Return [x, y] of the center of cell containing provided text 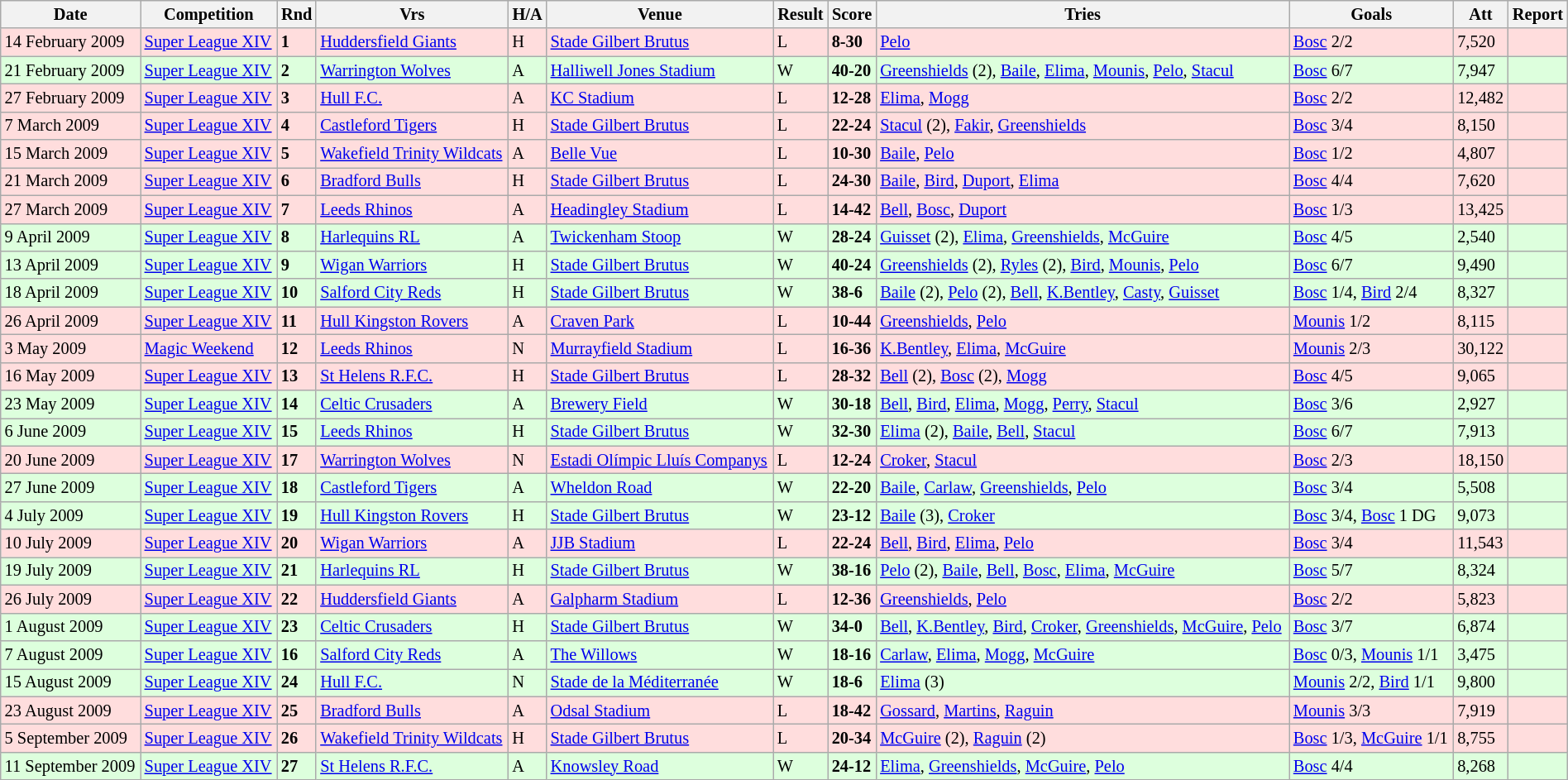
7 [296, 209]
22 [296, 599]
9 [296, 265]
23 May 2009 [71, 404]
Guisset (2), Elima, Greenshields, McGuire [1083, 237]
11 [296, 321]
16 May 2009 [71, 376]
Carlaw, Elima, Mogg, McGuire [1083, 654]
Greenshields (2), Ryles (2), Bird, Mounis, Pelo [1083, 265]
Att [1480, 14]
Bosc 1/3, McGuire 1/1 [1371, 738]
Baile, Carlaw, Greenshields, Pelo [1083, 487]
27 February 2009 [71, 98]
15 [296, 432]
20-34 [852, 738]
Baile, Bird, Duport, Elima [1083, 181]
18 [296, 487]
Bosc 0/3, Mounis 1/1 [1371, 654]
Pelo [1083, 42]
Twickenham Stoop [660, 237]
Brewery Field [660, 404]
17 [296, 460]
Mounis 3/3 [1371, 711]
Pelo (2), Baile, Bell, Bosc, Elima, McGuire [1083, 571]
H/A [527, 14]
Tries [1083, 14]
Elima (2), Baile, Bell, Stacul [1083, 432]
Craven Park [660, 321]
13 April 2009 [71, 265]
Elima, Greenshields, McGuire, Pelo [1083, 766]
2,540 [1480, 237]
Headingley Stadium [660, 209]
12 [296, 348]
34-0 [852, 627]
8 [296, 237]
6 June 2009 [71, 432]
Report [1538, 14]
10 July 2009 [71, 543]
Bell (2), Bosc (2), Mogg [1083, 376]
20 June 2009 [71, 460]
7,919 [1480, 711]
3 May 2009 [71, 348]
3,475 [1480, 654]
38-6 [852, 293]
KC Stadium [660, 98]
26 [296, 738]
7,620 [1480, 181]
7 August 2009 [71, 654]
20 [296, 543]
19 July 2009 [71, 571]
Croker, Stacul [1083, 460]
27 [296, 766]
Elima (3) [1083, 682]
8,115 [1480, 321]
Knowsley Road [660, 766]
28-32 [852, 376]
Bosc 3/4, Bosc 1 DG [1371, 515]
Elima, Mogg [1083, 98]
Baile, Pelo [1083, 154]
16 [296, 654]
10-30 [852, 154]
15 August 2009 [71, 682]
8,268 [1480, 766]
Goals [1371, 14]
16-36 [852, 348]
23 August 2009 [71, 711]
21 February 2009 [71, 70]
Stade de la Méditerranée [660, 682]
5 September 2009 [71, 738]
18 April 2009 [71, 293]
2 [296, 70]
Bosc 3/6 [1371, 404]
12-24 [852, 460]
26 April 2009 [71, 321]
1 [296, 42]
13 [296, 376]
Mounis 1/2 [1371, 321]
18-6 [852, 682]
Bell, Bird, Elima, Mogg, Perry, Stacul [1083, 404]
11 September 2009 [71, 766]
40-20 [852, 70]
8,150 [1480, 126]
Result [801, 14]
3 [296, 98]
Mounis 2/3 [1371, 348]
9,073 [1480, 515]
Stacul (2), Fakir, Greenshields [1083, 126]
Murrayfield Stadium [660, 348]
7 March 2009 [71, 126]
18-16 [852, 654]
Halliwell Jones Stadium [660, 70]
Rnd [296, 14]
Estadi Olímpic Lluís Companys [660, 460]
JJB Stadium [660, 543]
13,425 [1480, 209]
Vrs [412, 14]
K.Bentley, Elima, McGuire [1083, 348]
Score [852, 14]
40-24 [852, 265]
Bell, Bird, Elima, Pelo [1083, 543]
Galpharm Stadium [660, 599]
25 [296, 711]
10-44 [852, 321]
32-30 [852, 432]
Baile (3), Croker [1083, 515]
7,913 [1480, 432]
9,800 [1480, 682]
23-12 [852, 515]
Odsal Stadium [660, 711]
8,755 [1480, 738]
27 June 2009 [71, 487]
Bosc 5/7 [1371, 571]
Bosc 2/3 [1371, 460]
Baile (2), Pelo (2), Bell, K.Bentley, Casty, Guisset [1083, 293]
28-24 [852, 237]
7,520 [1480, 42]
24-30 [852, 181]
9 April 2009 [71, 237]
12-36 [852, 599]
McGuire (2), Raguin (2) [1083, 738]
Bosc 1/4, Bird 2/4 [1371, 293]
4 July 2009 [71, 515]
14 [296, 404]
18-42 [852, 711]
6 [296, 181]
4 [296, 126]
Bosc 1/2 [1371, 154]
9,065 [1480, 376]
14-42 [852, 209]
Competition [208, 14]
Bell, Bosc, Duport [1083, 209]
Bosc 3/7 [1371, 627]
23 [296, 627]
21 [296, 571]
27 March 2009 [71, 209]
12,482 [1480, 98]
21 March 2009 [71, 181]
8,327 [1480, 293]
26 July 2009 [71, 599]
Gossard, Martins, Raguin [1083, 711]
Wheldon Road [660, 487]
Venue [660, 14]
11,543 [1480, 543]
6,874 [1480, 627]
30-18 [852, 404]
7,947 [1480, 70]
Greenshields (2), Baile, Elima, Mounis, Pelo, Stacul [1083, 70]
24-12 [852, 766]
5,823 [1480, 599]
Magic Weekend [208, 348]
10 [296, 293]
38-16 [852, 571]
Mounis 2/2, Bird 1/1 [1371, 682]
18,150 [1480, 460]
9,490 [1480, 265]
4,807 [1480, 154]
5,508 [1480, 487]
30,122 [1480, 348]
5 [296, 154]
The Willows [660, 654]
22-20 [852, 487]
14 February 2009 [71, 42]
15 March 2009 [71, 154]
Bosc 1/3 [1371, 209]
Date [71, 14]
Belle Vue [660, 154]
1 August 2009 [71, 627]
2,927 [1480, 404]
19 [296, 515]
12-28 [852, 98]
Bell, K.Bentley, Bird, Croker, Greenshields, McGuire, Pelo [1083, 627]
8-30 [852, 42]
8,324 [1480, 571]
24 [296, 682]
